Return (X, Y) of the center of cell containing provided text 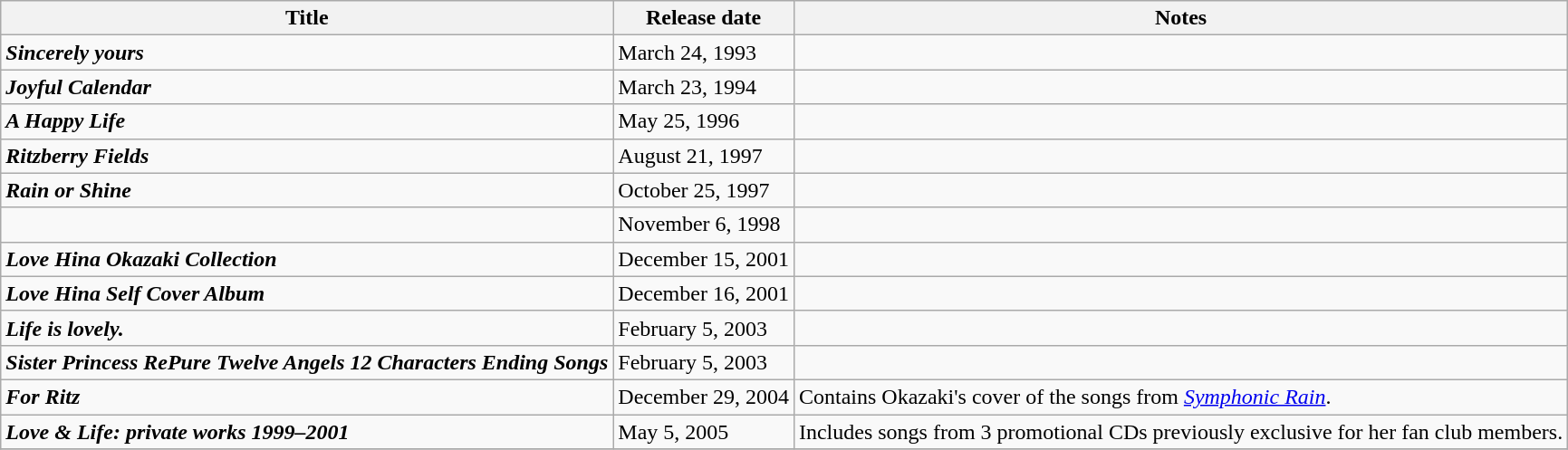
December 29, 2004 (704, 397)
Notes (1180, 18)
Release date (704, 18)
Love Hina Self Cover Album (307, 293)
March 24, 1993 (704, 53)
Sister Princess RePure Twelve Angels 12 Characters Ending Songs (307, 362)
For Ritz (307, 397)
May 5, 2005 (704, 432)
Rain or Shine (307, 190)
Includes songs from 3 promotional CDs previously exclusive for her fan club members. (1180, 432)
A Happy Life (307, 121)
Joyful Calendar (307, 87)
October 25, 1997 (704, 190)
Sincerely yours (307, 53)
May 25, 1996 (704, 121)
Life is lovely. (307, 328)
December 15, 2001 (704, 259)
Ritzberry Fields (307, 156)
August 21, 1997 (704, 156)
Title (307, 18)
Love Hina Okazaki Collection (307, 259)
Contains Okazaki's cover of the songs from Symphonic Rain. (1180, 397)
December 16, 2001 (704, 293)
November 6, 1998 (704, 225)
Love & Life: private works 1999–2001 (307, 432)
March 23, 1994 (704, 87)
